From the cell containing the given text, extract its center point as [X, Y] coordinate. 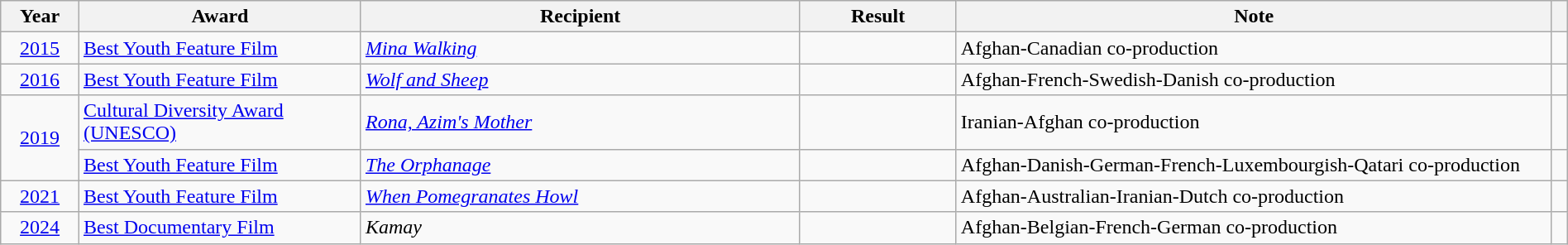
Afghan-French-Swedish-Danish co-production [1254, 79]
When Pomegranates Howl [580, 196]
Afghan-Australian-Iranian-Dutch co-production [1254, 196]
Mina Walking [580, 48]
Iranian-Afghan co-production [1254, 122]
2015 [40, 48]
2021 [40, 196]
Afghan-Belgian-French-German co-production [1254, 228]
Afghan-Canadian co-production [1254, 48]
Afghan-Danish-German-French-Luxembourgish-Qatari co-production [1254, 165]
Note [1254, 17]
Cultural Diversity Award (UNESCO) [220, 122]
Best Documentary Film [220, 228]
Kamay [580, 228]
The Orphanage [580, 165]
2019 [40, 137]
Wolf and Sheep [580, 79]
Result [878, 17]
Year [40, 17]
Rona, Azim's Mother [580, 122]
Award [220, 17]
Recipient [580, 17]
2016 [40, 79]
2024 [40, 228]
